Output the [x, y] coordinate of the center of the cell containing the given text.  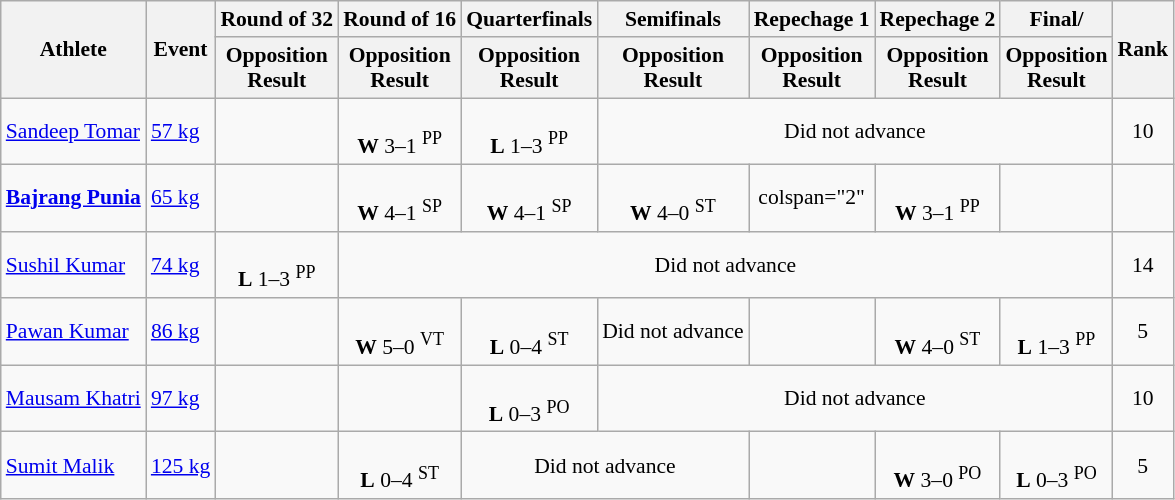
14 [1142, 266]
Bajrang Punia [74, 198]
Sandeep Tomar [74, 132]
Event [180, 50]
Athlete [74, 50]
W 5–0 VT [400, 332]
57 kg [180, 132]
Semifinals [673, 19]
Repechage 2 [938, 19]
74 kg [180, 266]
colspan="2" [812, 198]
Pawan Kumar [74, 332]
Sushil Kumar [74, 266]
Round of 16 [400, 19]
Final/ [1056, 19]
Quarterfinals [529, 19]
86 kg [180, 332]
97 kg [180, 398]
65 kg [180, 198]
Rank [1142, 50]
W 3–0 PO [938, 466]
Sumit Malik [74, 466]
Mausam Khatri [74, 398]
Repechage 1 [812, 19]
Round of 32 [276, 19]
125 kg [180, 466]
